Extract the [x, y] coordinate from the center of the cell holding the provided text.  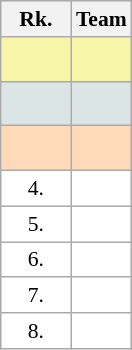
8. [36, 331]
7. [36, 296]
4. [36, 189]
Rk. [36, 19]
6. [36, 260]
5. [36, 224]
Team [102, 19]
